Return (X, Y) of the center of cell containing provided text 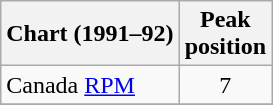
Canada RPM (90, 85)
7 (225, 85)
Peakposition (225, 34)
Chart (1991–92) (90, 34)
